Pinpoint the cell where the given text exists, returning its [x, y] midpoint coordinate. 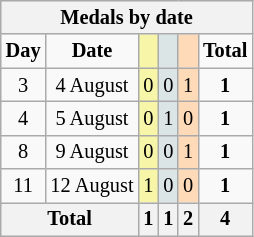
3 [24, 85]
8 [24, 152]
12 August [92, 186]
9 August [92, 152]
Date [92, 51]
2 [188, 219]
Medals by date [127, 17]
11 [24, 186]
5 August [92, 118]
4 August [92, 85]
Day [24, 51]
